Pinpoint the cell where the given text exists, returning its [X, Y] midpoint coordinate. 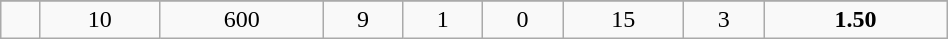
15 [622, 20]
3 [724, 20]
10 [100, 20]
1.50 [856, 20]
0 [523, 20]
1 [443, 20]
600 [242, 20]
9 [363, 20]
